Identify which cell holds the provided text, then report its (X, Y) central coordinate. 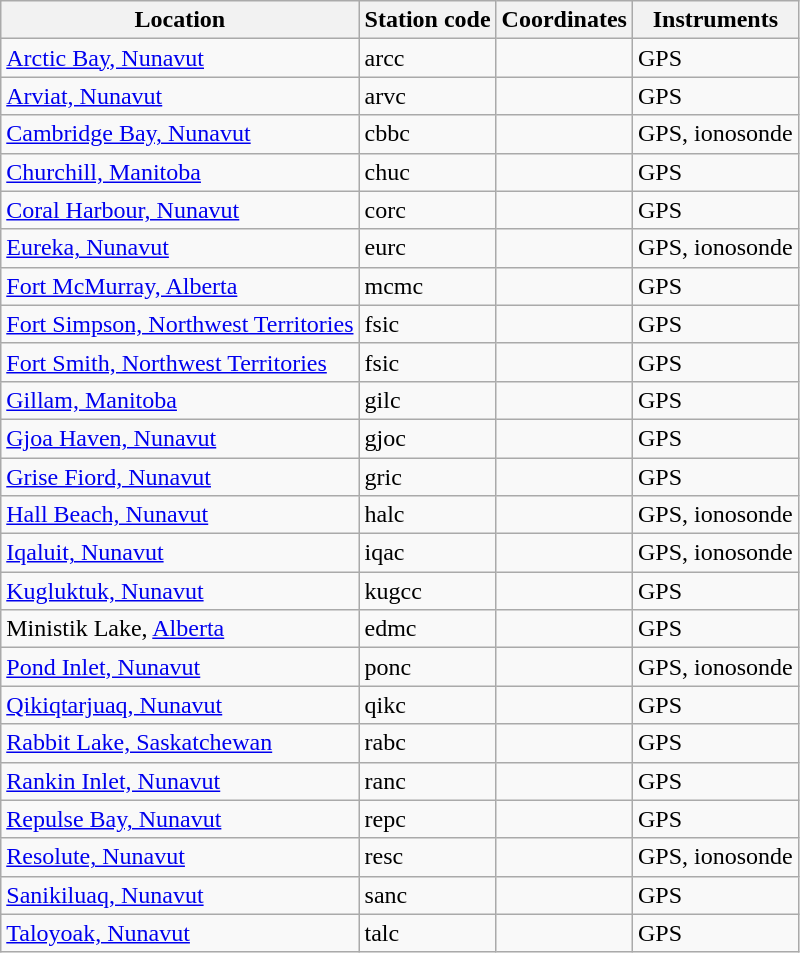
Cambridge Bay, Nunavut (180, 134)
qikc (428, 705)
ranc (428, 781)
cbbc (428, 134)
edmc (428, 629)
chuc (428, 172)
Resolute, Nunavut (180, 857)
Rabbit Lake, Saskatchewan (180, 743)
Pond Inlet, Nunavut (180, 667)
Instruments (715, 20)
mcmc (428, 286)
Coral Harbour, Nunavut (180, 210)
halc (428, 515)
eurc (428, 248)
gric (428, 477)
Taloyoak, Nunavut (180, 933)
Gjoa Haven, Nunavut (180, 438)
Churchill, Manitoba (180, 172)
Kugluktuk, Nunavut (180, 591)
Coordinates (564, 20)
gjoc (428, 438)
Arviat, Nunavut (180, 96)
Fort Simpson, Northwest Territories (180, 324)
Fort McMurray, Alberta (180, 286)
ponc (428, 667)
Hall Beach, Nunavut (180, 515)
iqac (428, 553)
resc (428, 857)
sanc (428, 895)
corc (428, 210)
Location (180, 20)
Gillam, Manitoba (180, 400)
rabc (428, 743)
repc (428, 819)
kugcc (428, 591)
Arctic Bay, Nunavut (180, 58)
Rankin Inlet, Nunavut (180, 781)
gilc (428, 400)
Fort Smith, Northwest Territories (180, 362)
Qikiqtarjuaq, Nunavut (180, 705)
Sanikiluaq, Nunavut (180, 895)
Iqaluit, Nunavut (180, 553)
Grise Fiord, Nunavut (180, 477)
Station code (428, 20)
Repulse Bay, Nunavut (180, 819)
talc (428, 933)
arcc (428, 58)
Eureka, Nunavut (180, 248)
arvc (428, 96)
Ministik Lake, Alberta (180, 629)
